From the cell containing the given text, extract its center point as (x, y) coordinate. 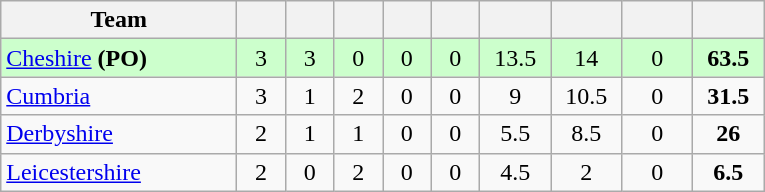
4.5 (516, 172)
14 (586, 58)
6.5 (728, 172)
13.5 (516, 58)
8.5 (586, 134)
Leicestershire (119, 172)
5.5 (516, 134)
9 (516, 96)
10.5 (586, 96)
Cumbria (119, 96)
Derbyshire (119, 134)
Team (119, 20)
63.5 (728, 58)
31.5 (728, 96)
Cheshire (PO) (119, 58)
26 (728, 134)
